From the cell containing the given text, extract its center point as [X, Y] coordinate. 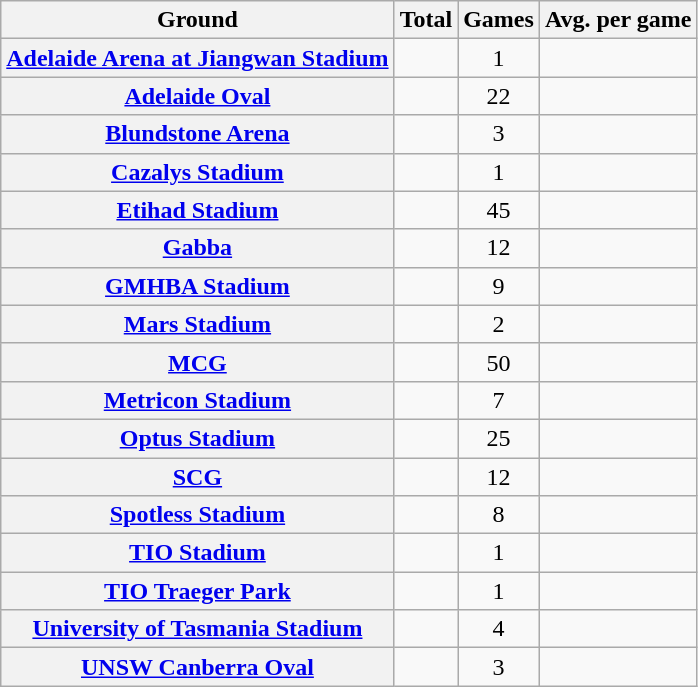
UNSW Canberra Oval [198, 667]
Blundstone Arena [198, 134]
Gabba [198, 248]
Mars Stadium [198, 324]
TIO Stadium [198, 553]
50 [499, 362]
Adelaide Arena at Jiangwan Stadium [198, 58]
7 [499, 400]
9 [499, 286]
8 [499, 515]
Adelaide Oval [198, 96]
Games [499, 20]
22 [499, 96]
GMHBA Stadium [198, 286]
Avg. per game [618, 20]
2 [499, 324]
45 [499, 210]
Etihad Stadium [198, 210]
Metricon Stadium [198, 400]
MCG [198, 362]
Ground [198, 20]
University of Tasmania Stadium [198, 629]
TIO Traeger Park [198, 591]
Spotless Stadium [198, 515]
Cazalys Stadium [198, 172]
4 [499, 629]
25 [499, 438]
Total [426, 20]
SCG [198, 477]
Optus Stadium [198, 438]
